Identify which cell holds the provided text, then report its (X, Y) central coordinate. 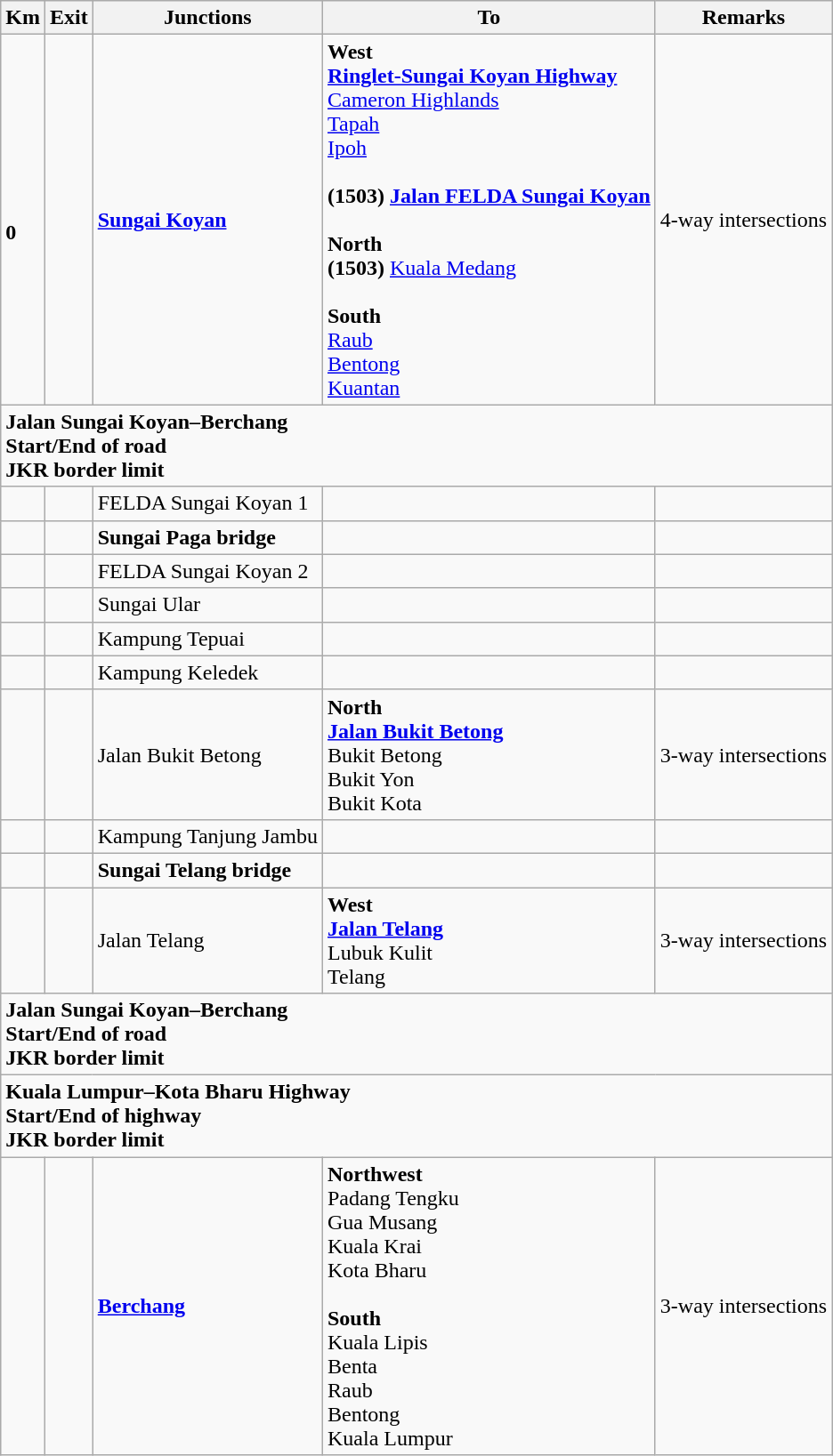
Kampung Tanjung Jambu (207, 836)
4-way intersections (743, 220)
Jalan Bukit Betong (207, 754)
Kuala Lumpur–Kota Bharu HighwayStart/End of highwayJKR border limit (416, 1116)
Kampung Keledek (207, 672)
West Jalan TelangLubuk KulitTelang (489, 941)
Remarks (743, 18)
Exit (69, 18)
Sungai Telang bridge (207, 870)
To (489, 18)
Jalan Telang (207, 941)
Northwest Padang Tengku Gua Musang Kuala Krai Kota BharuSouth Kuala Lipis Benta Raub Bentong Kuala Lumpur (489, 1306)
Junctions (207, 18)
Sungai Koyan (207, 220)
Kampung Tepuai (207, 639)
FELDA Sungai Koyan 1 (207, 503)
West Ringlet-Sungai Koyan Highway Cameron Highlands Tapah Ipoh (1503) Jalan FELDA Sungai KoyanNorth (1503) Kuala MedangSouth Raub Bentong Kuantan (489, 220)
Km (23, 18)
North Jalan Bukit BetongBukit BetongBukit YonBukit Kota (489, 754)
0 (23, 220)
FELDA Sungai Koyan 2 (207, 571)
Sungai Ular (207, 605)
Sungai Paga bridge (207, 537)
Berchang (207, 1306)
